Return [x, y] of the center of cell containing provided text 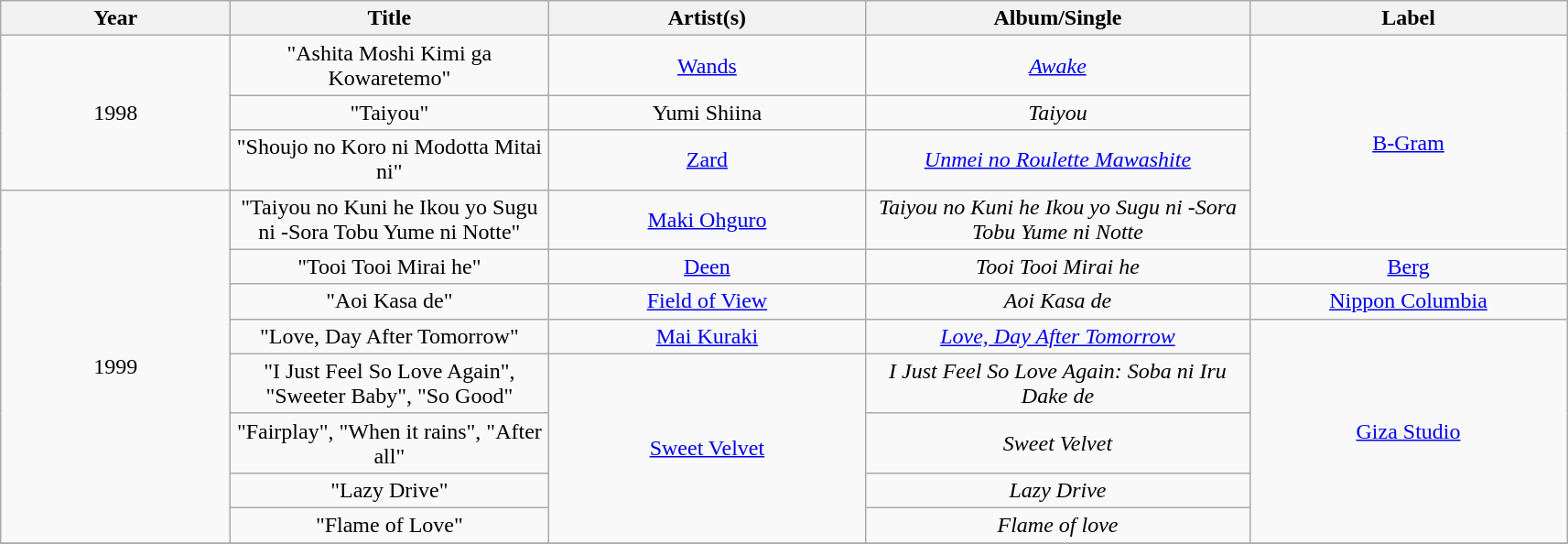
Unmei no Roulette Mawashite [1058, 159]
"Ashita Moshi Kimi ga Kowaretemo" [390, 66]
I Just Feel So Love Again: Soba ni Iru Dake de [1058, 383]
Tooi Tooi Mirai he [1058, 267]
Awake [1058, 66]
Taiyou no Kuni he Ikou yo Sugu ni -Sora Tobu Yume ni Notte [1058, 220]
"Tooi Tooi Mirai he" [390, 267]
"Flame of Love" [390, 525]
"Taiyou" [390, 113]
"Aoi Kasa de" [390, 301]
"Love, Day After Tomorrow" [390, 336]
"Taiyou no Kuni he Ikou yo Sugu ni -Sora Tobu Yume ni Notte" [390, 220]
Label [1408, 18]
Flame of love [1058, 525]
Maki Ohguro [707, 220]
Title [390, 18]
1999 [115, 366]
Year [115, 18]
Giza Studio [1408, 430]
Nippon Columbia [1408, 301]
Lazy Drive [1058, 490]
"Shoujo no Koro ni Modotta Mitai ni" [390, 159]
"Fairplay", "When it rains", "After all" [390, 443]
"I Just Feel So Love Again", "Sweeter Baby", "So Good" [390, 383]
Mai Kuraki [707, 336]
Aoi Kasa de [1058, 301]
Yumi Shiina [707, 113]
Album/Single [1058, 18]
B-Gram [1408, 143]
Artist(s) [707, 18]
1998 [115, 113]
Berg [1408, 267]
"Lazy Drive" [390, 490]
Love, Day After Tomorrow [1058, 336]
Wands [707, 66]
Zard [707, 159]
Deen [707, 267]
Field of View [707, 301]
Taiyou [1058, 113]
